Detect which cell encompasses the target text, then output its [x, y] center coordinate. 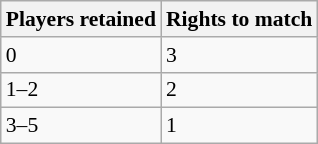
3–5 [81, 126]
1–2 [81, 90]
Rights to match [239, 19]
Players retained [81, 19]
1 [239, 126]
3 [239, 54]
0 [81, 54]
2 [239, 90]
